Provide the (X, Y) coordinate of the cell's center where the given text is located.  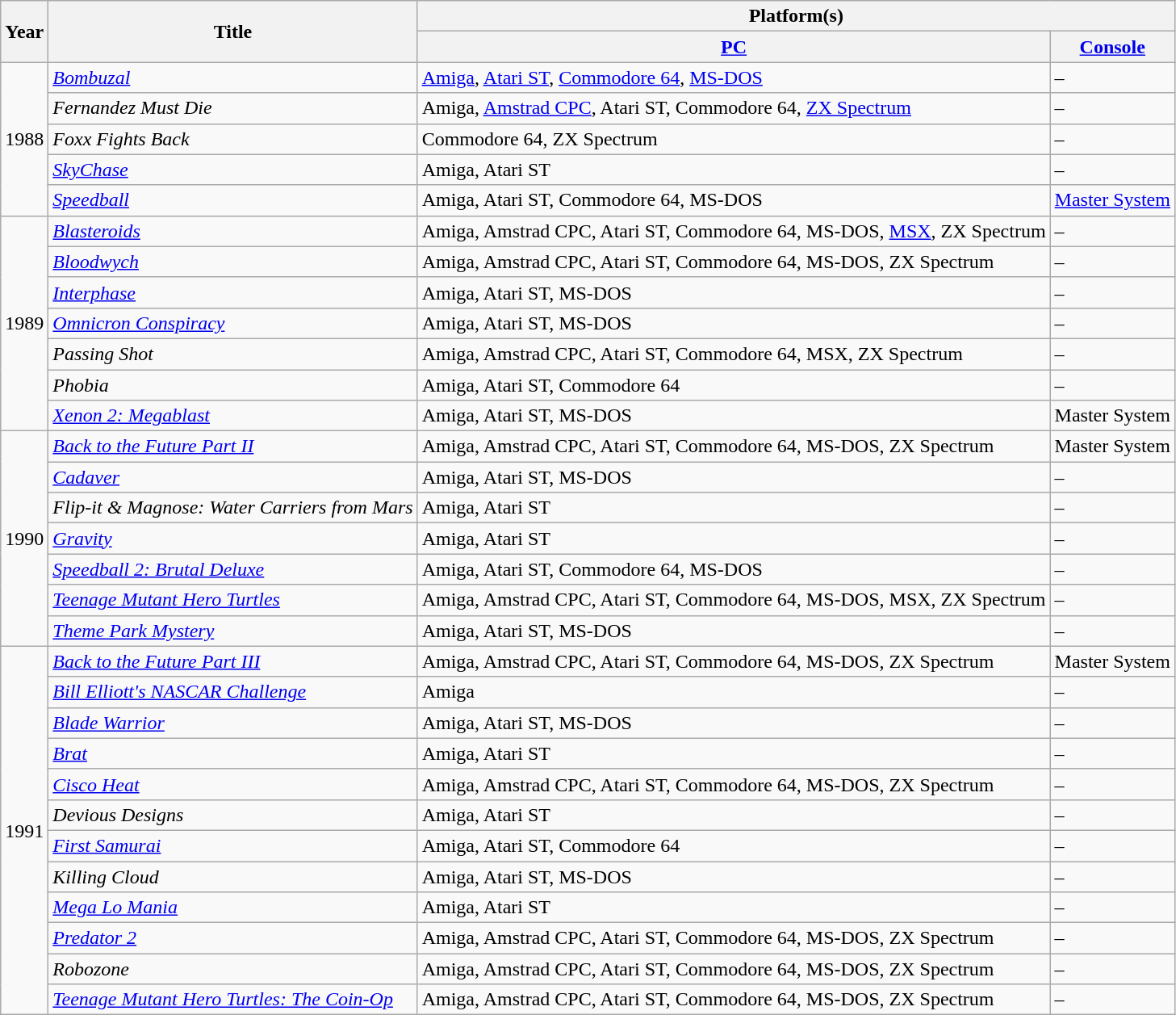
Title (232, 31)
Fernandez Must Die (232, 108)
1988 (24, 139)
Platform(s) (796, 16)
Bloodwych (232, 262)
Year (24, 31)
Flip-it & Magnose: Water Carriers from Mars (232, 508)
Amiga (734, 692)
Teenage Mutant Hero Turtles (232, 600)
Brat (232, 753)
Cadaver (232, 477)
Phobia (232, 385)
Robozone (232, 969)
Predator 2 (232, 938)
Omnicron Conspiracy (232, 323)
Xenon 2: Megablast (232, 416)
Teenage Mutant Hero Turtles: The Coin-Op (232, 1000)
Foxx Fights Back (232, 139)
Console (1112, 47)
Passing Shot (232, 354)
Back to the Future Part II (232, 447)
Speedball (232, 200)
First Samurai (232, 845)
Speedball 2: Brutal Deluxe (232, 569)
1990 (24, 539)
Bill Elliott's NASCAR Challenge (232, 692)
1991 (24, 830)
Blasteroids (232, 231)
PC (734, 47)
Cisco Heat (232, 784)
Bombuzal (232, 78)
SkyChase (232, 170)
Blade Warrior (232, 723)
Gravity (232, 539)
Amiga, Amstrad CPC, Atari ST, Commodore 64, MSX, ZX Spectrum (734, 354)
Theme Park Mystery (232, 631)
Commodore 64, ZX Spectrum (734, 139)
Devious Designs (232, 815)
1989 (24, 323)
Amiga, Amstrad CPC, Atari ST, Commodore 64, ZX Spectrum (734, 108)
Killing Cloud (232, 876)
Back to the Future Part III (232, 661)
Mega Lo Mania (232, 908)
Interphase (232, 292)
